Determine the [X, Y] coordinate at the center of the cell enclosing the given text.  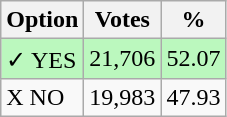
52.07 [194, 59]
Votes [122, 20]
% [194, 20]
19,983 [122, 97]
✓ YES [42, 59]
21,706 [122, 59]
Option [42, 20]
47.93 [194, 97]
X NO [42, 97]
